Provide the [X, Y] coordinate of the cell's center where the given text is located.  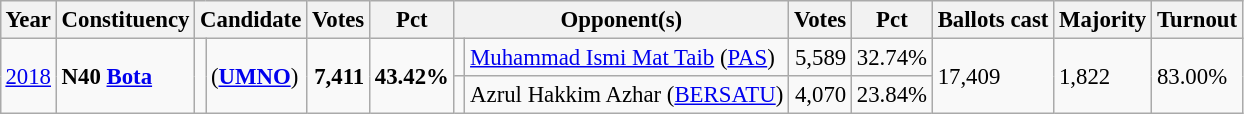
Turnout [1198, 20]
23.84% [892, 95]
Candidate [251, 20]
Opponent(s) [621, 20]
1,822 [1103, 76]
4,070 [820, 95]
Azrul Hakkim Azhar (BERSATU) [627, 95]
(UMNO) [256, 76]
2018 [28, 76]
32.74% [892, 57]
Year [28, 20]
17,409 [992, 76]
43.42% [412, 76]
Ballots cast [992, 20]
Muhammad Ismi Mat Taib (PAS) [627, 57]
83.00% [1198, 76]
Majority [1103, 20]
N40 Bota [125, 76]
5,589 [820, 57]
7,411 [338, 76]
Constituency [125, 20]
